Find where the given text appears and provide that cell's center as [x, y] coordinate. 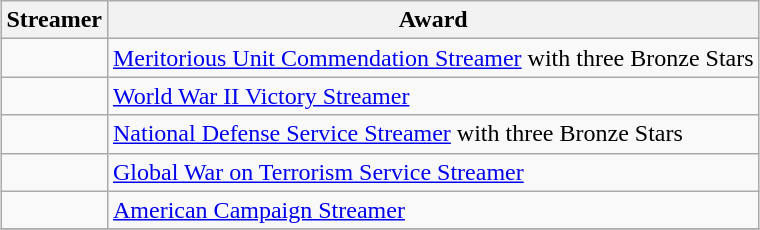
Meritorious Unit Commendation Streamer with three Bronze Stars [433, 58]
National Defense Service Streamer with three Bronze Stars [433, 134]
American Campaign Streamer [433, 210]
Global War on Terrorism Service Streamer [433, 172]
Streamer [54, 20]
Award [433, 20]
World War II Victory Streamer [433, 96]
